Determine the (x, y) coordinate at the center of the cell enclosing the given text.  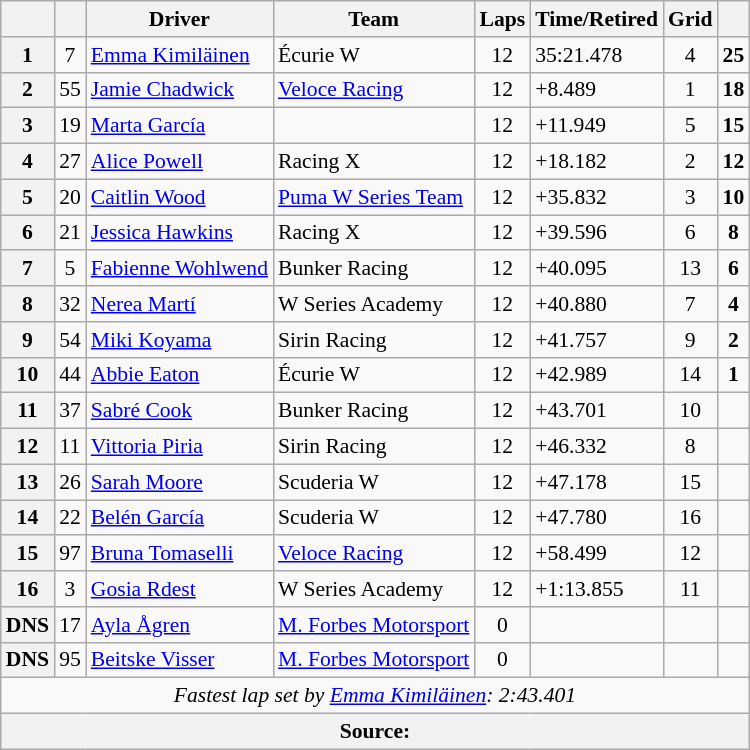
Sabré Cook (180, 411)
25 (734, 55)
Team (374, 19)
95 (70, 660)
+40.880 (596, 304)
+47.178 (596, 482)
17 (70, 625)
Driver (180, 19)
Gosia Rdest (180, 589)
Laps (502, 19)
+43.701 (596, 411)
Jamie Chadwick (180, 90)
54 (70, 340)
+40.095 (596, 269)
+46.332 (596, 447)
+58.499 (596, 554)
Fabienne Wohlwend (180, 269)
20 (70, 197)
32 (70, 304)
Fastest lap set by Emma Kimiläinen: 2:43.401 (375, 696)
Bruna Tomaselli (180, 554)
+42.989 (596, 375)
+11.949 (596, 126)
Alice Powell (180, 162)
55 (70, 90)
Abbie Eaton (180, 375)
Emma Kimiläinen (180, 55)
+39.596 (596, 233)
Vittoria Piria (180, 447)
21 (70, 233)
Beitske Visser (180, 660)
19 (70, 126)
+35.832 (596, 197)
Jessica Hawkins (180, 233)
44 (70, 375)
+8.489 (596, 90)
Ayla Ågren (180, 625)
37 (70, 411)
22 (70, 518)
Belén García (180, 518)
+41.757 (596, 340)
Source: (375, 732)
97 (70, 554)
Puma W Series Team (374, 197)
+47.780 (596, 518)
Marta García (180, 126)
Time/Retired (596, 19)
18 (734, 90)
+18.182 (596, 162)
35:21.478 (596, 55)
Sarah Moore (180, 482)
27 (70, 162)
Miki Koyama (180, 340)
26 (70, 482)
Nerea Martí (180, 304)
Caitlin Wood (180, 197)
Grid (690, 19)
+1:13.855 (596, 589)
